Return (X, Y) of the center of cell containing provided text 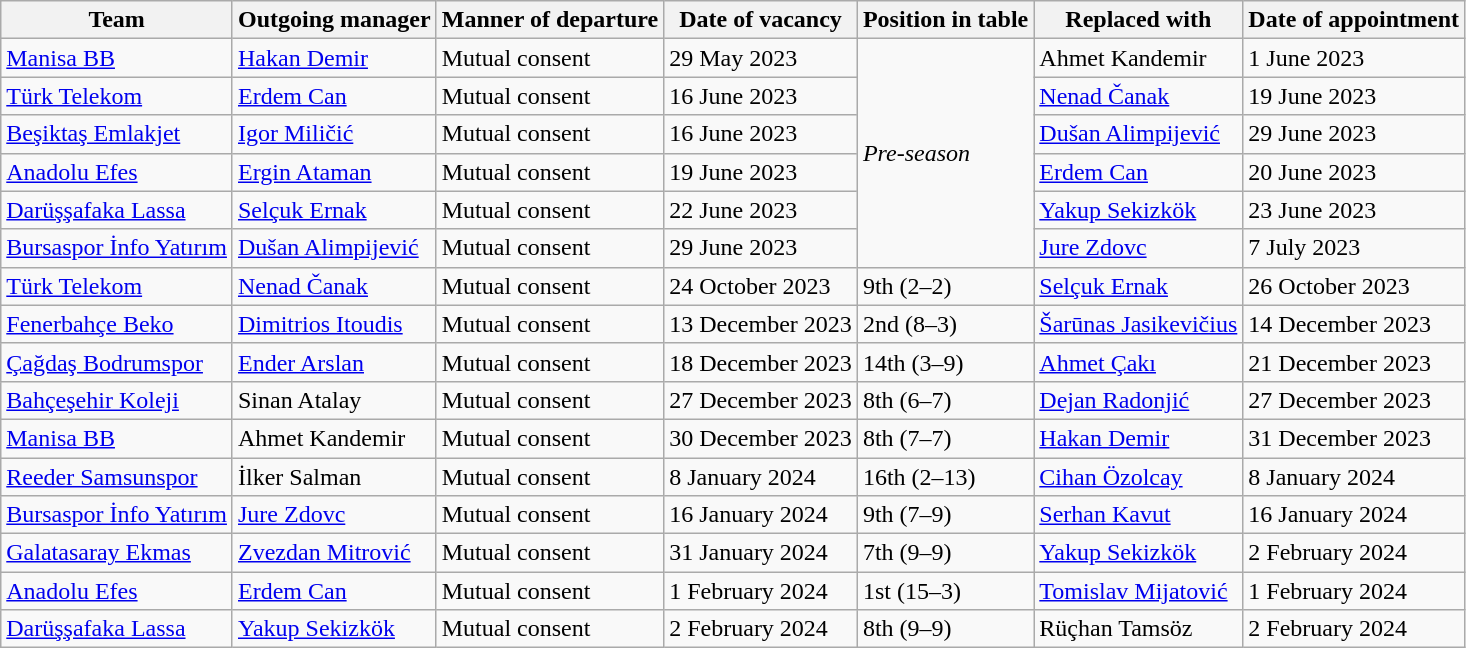
Date of appointment (1354, 20)
Team (117, 20)
Rüçhan Tamsöz (1138, 629)
Ahmet Çakı (1138, 362)
26 October 2023 (1354, 286)
8th (6–7) (945, 400)
7 July 2023 (1354, 248)
Replaced with (1138, 20)
14 December 2023 (1354, 324)
Dejan Radonjić (1138, 400)
2nd (8–3) (945, 324)
7th (9–9) (945, 553)
24 October 2023 (761, 286)
Position in table (945, 20)
İlker Salman (334, 477)
31 January 2024 (761, 553)
Manner of departure (550, 20)
22 June 2023 (761, 210)
Date of vacancy (761, 20)
Beşiktaş Emlakjet (117, 134)
1 June 2023 (1354, 58)
23 June 2023 (1354, 210)
Šarūnas Jasikevičius (1138, 324)
Çağdaş Bodrumspor (117, 362)
16th (2–13) (945, 477)
1st (15–3) (945, 591)
Tomislav Mijatović (1138, 591)
Ergin Ataman (334, 172)
9th (7–9) (945, 515)
Bahçeşehir Koleji (117, 400)
20 June 2023 (1354, 172)
21 December 2023 (1354, 362)
Pre-season (945, 153)
18 December 2023 (761, 362)
9th (2–2) (945, 286)
13 December 2023 (761, 324)
29 May 2023 (761, 58)
Serhan Kavut (1138, 515)
Cihan Özolcay (1138, 477)
8th (7–7) (945, 438)
Outgoing manager (334, 20)
Galatasaray Ekmas (117, 553)
Zvezdan Mitrović (334, 553)
14th (3–9) (945, 362)
Sinan Atalay (334, 400)
Igor Miličić (334, 134)
31 December 2023 (1354, 438)
Ender Arslan (334, 362)
Dimitrios Itoudis (334, 324)
30 December 2023 (761, 438)
Reeder Samsunspor (117, 477)
Fenerbahçe Beko (117, 324)
8th (9–9) (945, 629)
